Pinpoint the cell where the given text exists, returning its [X, Y] midpoint coordinate. 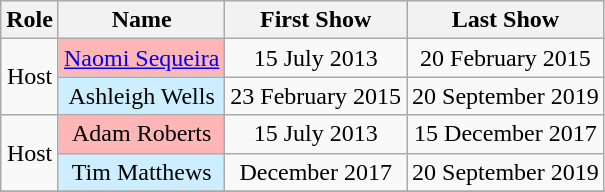
December 2017 [316, 172]
Adam Roberts [141, 134]
Role [30, 20]
23 February 2015 [316, 96]
Name [141, 20]
First Show [316, 20]
Last Show [506, 20]
Ashleigh Wells [141, 96]
15 December 2017 [506, 134]
20 February 2015 [506, 58]
Tim Matthews [141, 172]
Naomi Sequeira [141, 58]
